Find where the given text appears and provide that cell's center as (x, y) coordinate. 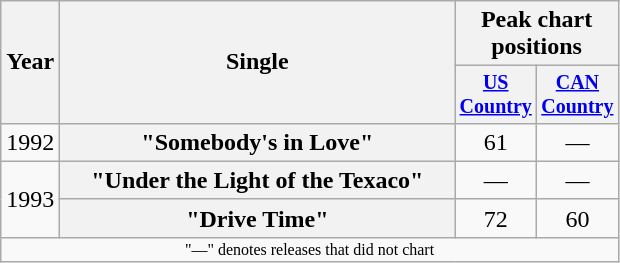
61 (496, 142)
Year (30, 62)
Single (258, 62)
72 (496, 218)
1992 (30, 142)
"Drive Time" (258, 218)
"Under the Light of the Texaco" (258, 180)
"—" denotes releases that did not chart (310, 249)
1993 (30, 199)
US Country (496, 94)
Peak chartpositions (536, 34)
CAN Country (578, 94)
60 (578, 218)
"Somebody's in Love" (258, 142)
